Provide the [X, Y] coordinate of the cell's center where the given text is located.  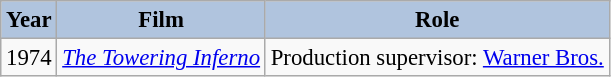
The Towering Inferno [161, 58]
Film [161, 20]
Role [437, 20]
1974 [29, 58]
Year [29, 20]
Production supervisor: Warner Bros. [437, 58]
